Extract the (X, Y) coordinate from the center of the cell holding the provided text.  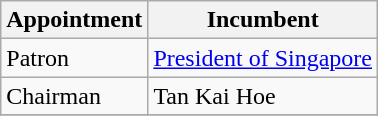
Patron (74, 58)
Appointment (74, 20)
President of Singapore (263, 58)
Incumbent (263, 20)
Tan Kai Hoe (263, 96)
Chairman (74, 96)
